For the text-containing cell, return its midpoint in (x, y) coordinate format. 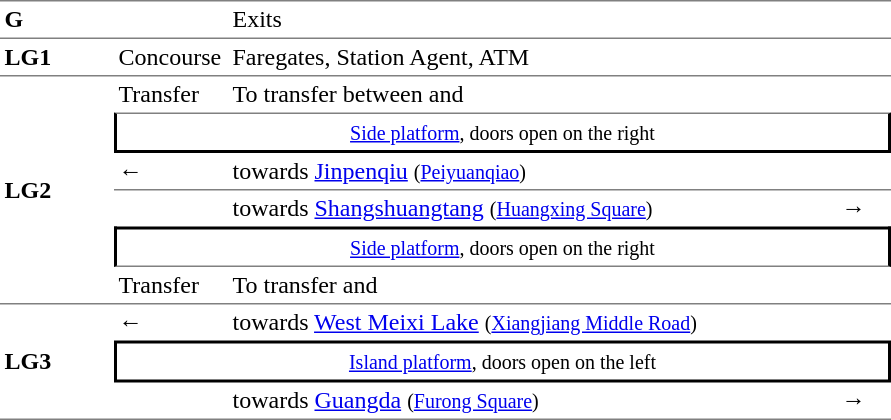
Faregates, Station Agent, ATM (532, 57)
towards West Meixi Lake (Xiangjiang Middle Road) (532, 322)
Exits (532, 20)
G (57, 20)
towards Jinpenqiu (Peiyuanqiao) (532, 171)
LG1 (57, 57)
To transfer between and (532, 94)
Concourse (171, 57)
towards Guangda (Furong Square) (532, 401)
LG3 (57, 362)
To transfer and (532, 286)
LG2 (57, 190)
Island platform, doors open on the left (502, 361)
towards Shangshuangtang (Huangxing Square) (532, 208)
